For the text-containing cell, return its midpoint in [X, Y] coordinate format. 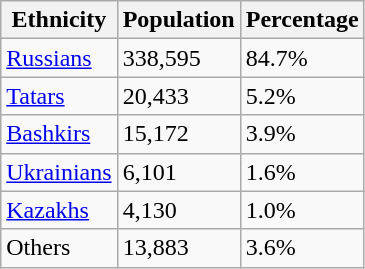
Ukrainians [59, 172]
Bashkirs [59, 134]
3.6% [302, 248]
Russians [59, 58]
3.9% [302, 134]
338,595 [178, 58]
13,883 [178, 248]
Percentage [302, 20]
15,172 [178, 134]
20,433 [178, 96]
Population [178, 20]
5.2% [302, 96]
Kazakhs [59, 210]
84.7% [302, 58]
1.0% [302, 210]
Ethnicity [59, 20]
Tatars [59, 96]
4,130 [178, 210]
6,101 [178, 172]
Others [59, 248]
1.6% [302, 172]
